Return the (X, Y) coordinate for the center point of the cell that contains the specified text.  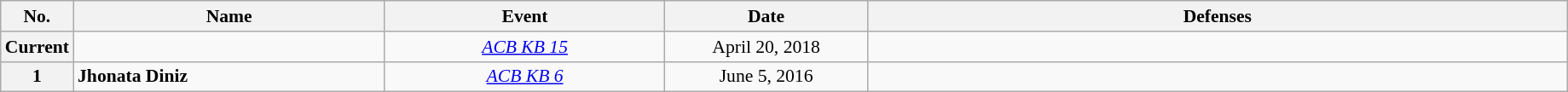
April 20, 2018 (766, 47)
June 5, 2016 (766, 77)
Event (525, 16)
No. (38, 16)
Defenses (1218, 16)
Name (229, 16)
1 (38, 77)
Jhonata Diniz (229, 77)
ACB KB 6 (525, 77)
Current (38, 47)
ACB KB 15 (525, 47)
Date (766, 16)
